Find where the given text appears and provide that cell's center as (x, y) coordinate. 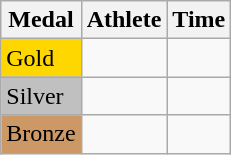
Silver (41, 96)
Athlete (124, 20)
Time (199, 20)
Bronze (41, 134)
Gold (41, 58)
Medal (41, 20)
